From the cell containing the given text, extract its center point as (x, y) coordinate. 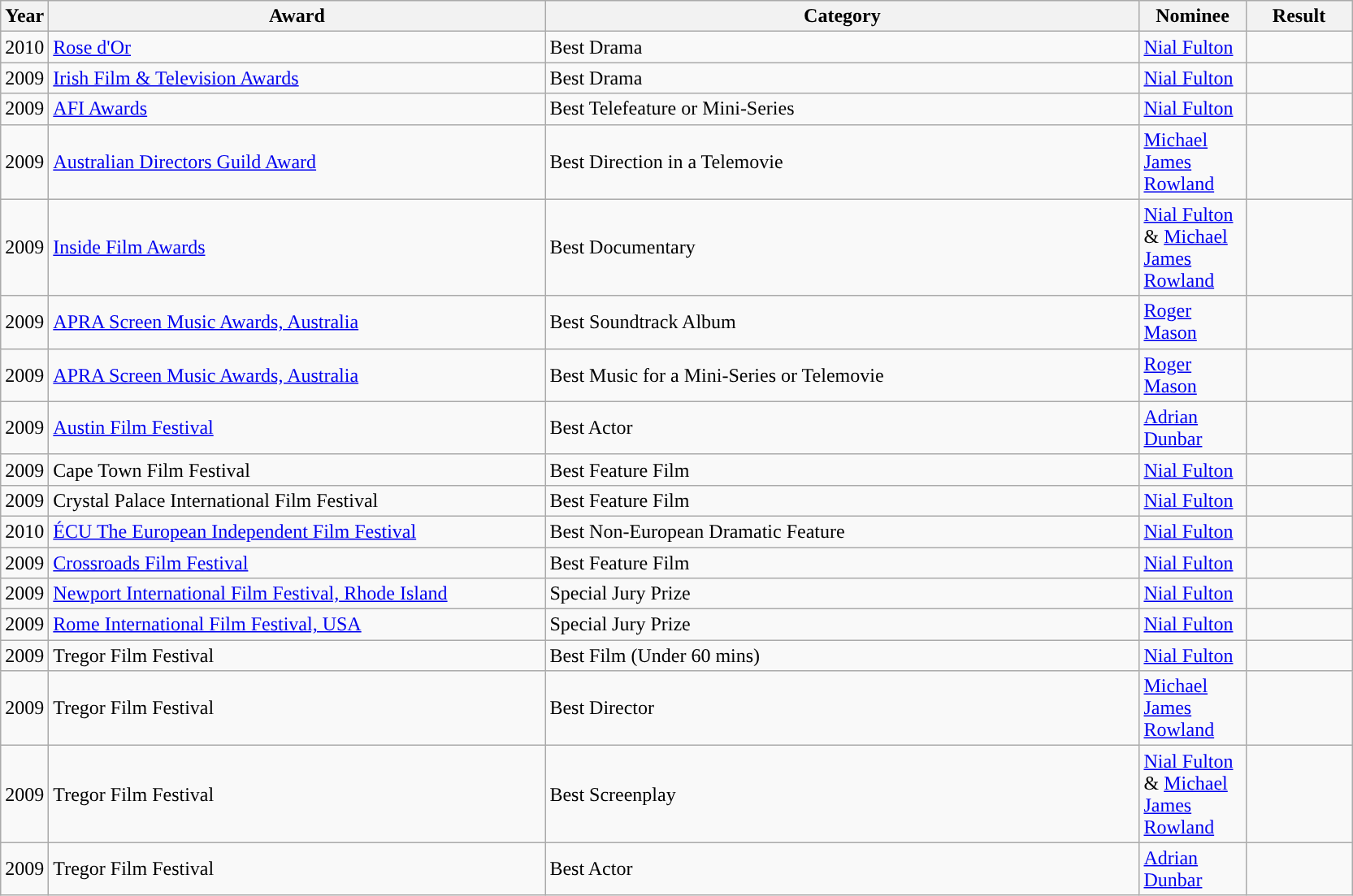
AFI Awards (297, 109)
Rose d'Or (297, 47)
Award (297, 16)
Nominee (1193, 16)
Crystal Palace International Film Festival (297, 500)
Result (1299, 16)
Year (24, 16)
Newport International Film Festival, Rhode Island (297, 594)
Category (842, 16)
Best Screenplay (842, 794)
Best Direction in a Telemovie (842, 162)
Rome International Film Festival, USA (297, 625)
ÉCU The European Independent Film Festival (297, 531)
Inside Film Awards (297, 247)
Austin Film Festival (297, 427)
Best Soundtrack Album (842, 322)
Cape Town Film Festival (297, 470)
Best Music for a Mini-Series or Telemovie (842, 375)
Best Film (Under 60 mins) (842, 656)
Best Non-European Dramatic Feature (842, 531)
Best Documentary (842, 247)
Crossroads Film Festival (297, 563)
Best Telefeature or Mini-Series (842, 109)
Irish Film & Television Awards (297, 78)
Best Director (842, 708)
Australian Directors Guild Award (297, 162)
